Output the [X, Y] coordinate of the center of the cell containing the given text.  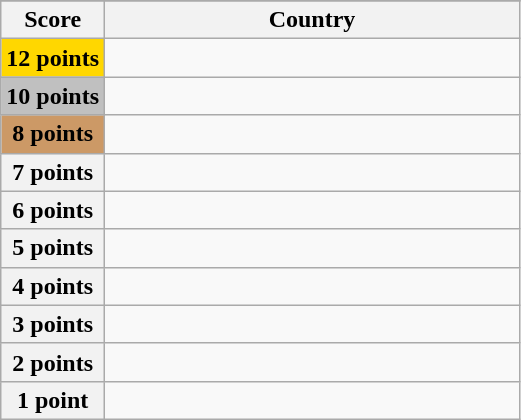
Score [53, 20]
5 points [53, 248]
10 points [53, 96]
7 points [53, 172]
3 points [53, 324]
Country [312, 20]
1 point [53, 400]
8 points [53, 134]
4 points [53, 286]
6 points [53, 210]
12 points [53, 58]
2 points [53, 362]
